Pinpoint the cell where the given text exists, returning its (x, y) midpoint coordinate. 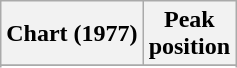
Chart (1977) (72, 34)
Peakposition (189, 34)
